From the cell containing the given text, extract its center point as (x, y) coordinate. 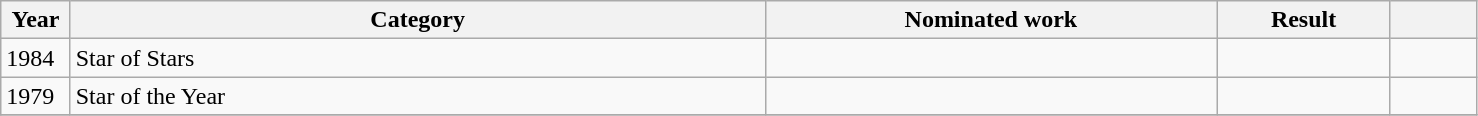
Star of Stars (418, 58)
1984 (36, 58)
1979 (36, 96)
Result (1304, 20)
Star of the Year (418, 96)
Nominated work (991, 20)
Year (36, 20)
Category (418, 20)
